Detect which cell encompasses the target text, then output its (X, Y) center coordinate. 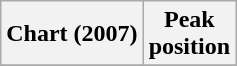
Peakposition (189, 34)
Chart (2007) (72, 34)
